Extract the [x, y] coordinate from the center of the cell holding the provided text.  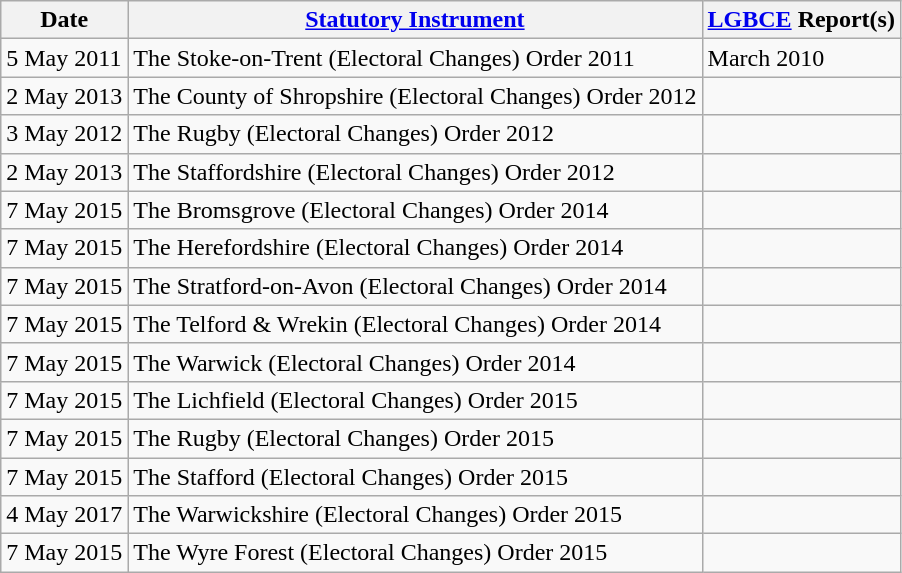
The Lichfield (Electoral Changes) Order 2015 [415, 400]
5 May 2011 [64, 58]
Date [64, 20]
3 May 2012 [64, 134]
The Stoke-on-Trent (Electoral Changes) Order 2011 [415, 58]
LGBCE Report(s) [801, 20]
The Warwick (Electoral Changes) Order 2014 [415, 362]
The Warwickshire (Electoral Changes) Order 2015 [415, 515]
March 2010 [801, 58]
The Rugby (Electoral Changes) Order 2015 [415, 438]
The Herefordshire (Electoral Changes) Order 2014 [415, 248]
Statutory Instrument [415, 20]
The Stafford (Electoral Changes) Order 2015 [415, 477]
The County of Shropshire (Electoral Changes) Order 2012 [415, 96]
The Telford & Wrekin (Electoral Changes) Order 2014 [415, 324]
The Wyre Forest (Electoral Changes) Order 2015 [415, 553]
The Rugby (Electoral Changes) Order 2012 [415, 134]
The Bromsgrove (Electoral Changes) Order 2014 [415, 210]
The Stratford-on-Avon (Electoral Changes) Order 2014 [415, 286]
4 May 2017 [64, 515]
The Staffordshire (Electoral Changes) Order 2012 [415, 172]
